From the cell containing the given text, extract its center point as (x, y) coordinate. 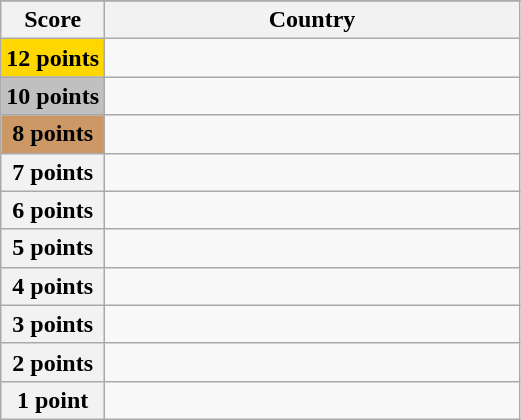
5 points (53, 248)
Score (53, 20)
10 points (53, 96)
6 points (53, 210)
2 points (53, 362)
12 points (53, 58)
1 point (53, 400)
Country (312, 20)
7 points (53, 172)
4 points (53, 286)
8 points (53, 134)
3 points (53, 324)
